Search for the cell housing the specified text and yield its (X, Y) center coordinate. 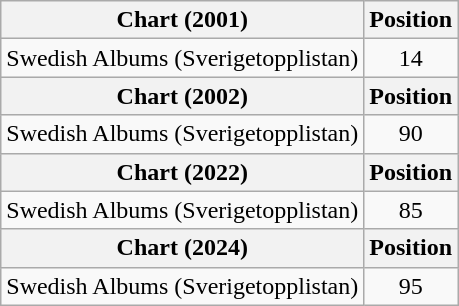
14 (411, 58)
85 (411, 210)
Chart (2002) (182, 96)
Chart (2001) (182, 20)
Chart (2024) (182, 248)
95 (411, 286)
Chart (2022) (182, 172)
90 (411, 134)
